Locate the cell with the specified text and output its [X, Y] center coordinate. 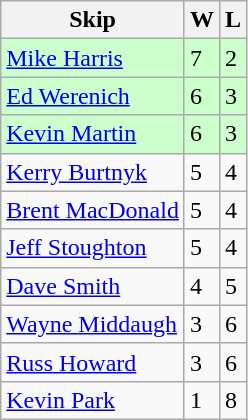
Dave Smith [93, 286]
Jeff Stoughton [93, 248]
8 [232, 400]
Skip [93, 20]
7 [202, 58]
1 [202, 400]
Brent MacDonald [93, 210]
W [202, 20]
Mike Harris [93, 58]
L [232, 20]
Ed Werenich [93, 96]
Russ Howard [93, 362]
Wayne Middaugh [93, 324]
Kerry Burtnyk [93, 172]
2 [232, 58]
Kevin Martin [93, 134]
Kevin Park [93, 400]
